Determine the [x, y] coordinate at the center of the cell enclosing the given text.  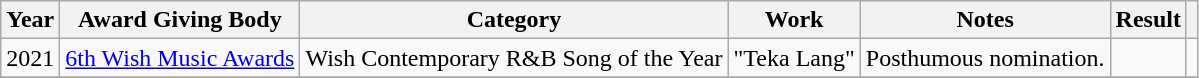
2021 [30, 58]
Award Giving Body [180, 20]
Work [794, 20]
"Teka Lang" [794, 58]
Year [30, 20]
6th Wish Music Awards [180, 58]
Notes [985, 20]
Category [514, 20]
Posthumous nomination. [985, 58]
Wish Contemporary R&B Song of the Year [514, 58]
Result [1148, 20]
